Scan for the cell matching the given text and deliver its (x, y) coordinate at center. 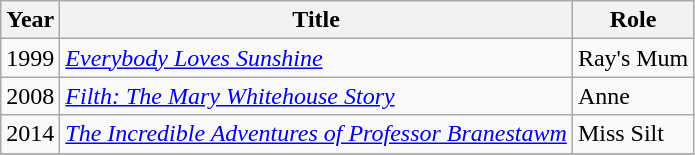
Role (632, 20)
Anne (632, 96)
2008 (30, 96)
The Incredible Adventures of Professor Branestawm (316, 134)
Year (30, 20)
Everybody Loves Sunshine (316, 58)
Ray's Mum (632, 58)
1999 (30, 58)
2014 (30, 134)
Title (316, 20)
Miss Silt (632, 134)
Filth: The Mary Whitehouse Story (316, 96)
